Identify which cell holds the provided text, then report its (x, y) central coordinate. 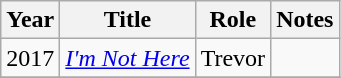
Notes (305, 20)
Title (128, 20)
Year (30, 20)
Trevor (233, 58)
Role (233, 20)
2017 (30, 58)
I'm Not Here (128, 58)
